Return the [X, Y] coordinate for the center point of the cell that contains the specified text.  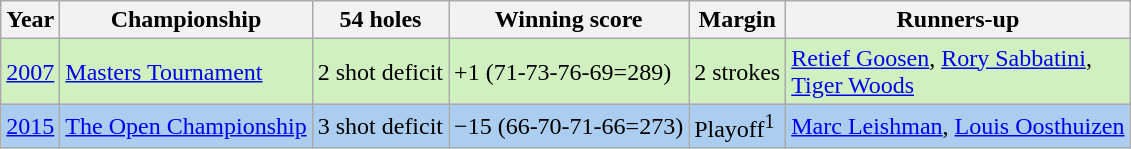
Winning score [569, 20]
Marc Leishman, Louis Oosthuizen [958, 126]
−15 (66-70-71-66=273) [569, 126]
2007 [30, 72]
Runners-up [958, 20]
54 holes [380, 20]
2015 [30, 126]
The Open Championship [186, 126]
Championship [186, 20]
2 strokes [738, 72]
Masters Tournament [186, 72]
+1 (71-73-76-69=289) [569, 72]
Retief Goosen, Rory Sabbatini, Tiger Woods [958, 72]
Year [30, 20]
Playoff1 [738, 126]
2 shot deficit [380, 72]
3 shot deficit [380, 126]
Margin [738, 20]
